Locate the cell with the specified text and output its [X, Y] center coordinate. 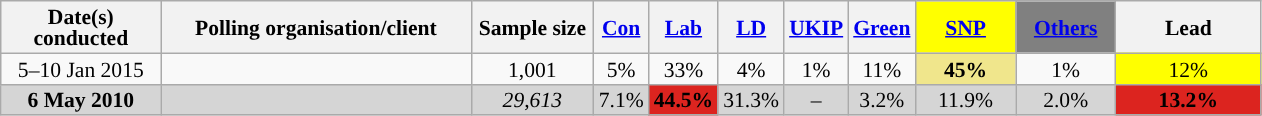
Lead [1188, 27]
3.2% [882, 100]
12% [1188, 68]
33% [684, 68]
44.5% [684, 100]
Polling organisation/client [316, 27]
– [816, 100]
13.2% [1188, 100]
1,001 [532, 68]
6 May 2010 [81, 100]
7.1% [622, 100]
SNP [965, 27]
Date(s)conducted [81, 27]
5–10 Jan 2015 [81, 68]
11.9% [965, 100]
Lab [684, 27]
11% [882, 68]
Others [1066, 27]
Sample size [532, 27]
2.0% [1066, 100]
UKIP [816, 27]
29,613 [532, 100]
31.3% [751, 100]
LD [751, 27]
4% [751, 68]
Con [622, 27]
5% [622, 68]
45% [965, 68]
Green [882, 27]
